Pinpoint the cell where the given text exists, returning its [x, y] midpoint coordinate. 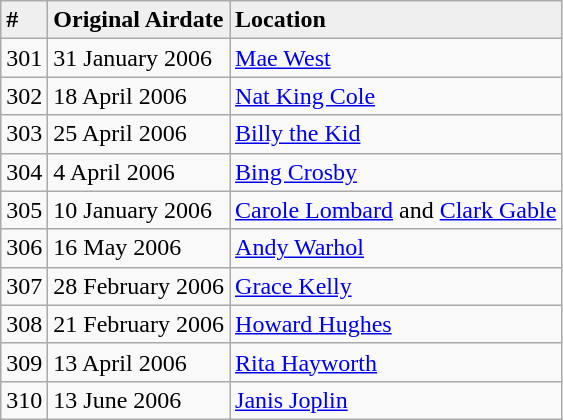
Rita Hayworth [396, 362]
303 [24, 134]
301 [24, 58]
4 April 2006 [139, 172]
18 April 2006 [139, 96]
31 January 2006 [139, 58]
Mae West [396, 58]
28 February 2006 [139, 286]
308 [24, 324]
21 February 2006 [139, 324]
25 April 2006 [139, 134]
306 [24, 248]
302 [24, 96]
305 [24, 210]
Carole Lombard and Clark Gable [396, 210]
13 June 2006 [139, 400]
Howard Hughes [396, 324]
Grace Kelly [396, 286]
Nat King Cole [396, 96]
307 [24, 286]
310 [24, 400]
10 January 2006 [139, 210]
Bing Crosby [396, 172]
Billy the Kid [396, 134]
309 [24, 362]
Andy Warhol [396, 248]
16 May 2006 [139, 248]
Original Airdate [139, 20]
Location [396, 20]
13 April 2006 [139, 362]
304 [24, 172]
Janis Joplin [396, 400]
# [24, 20]
